Return the [x, y] coordinate for the center point of the cell that contains the specified text.  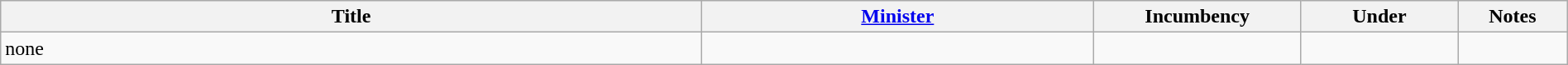
Title [351, 17]
Notes [1513, 17]
none [351, 48]
Incumbency [1198, 17]
Under [1379, 17]
Minister [898, 17]
